Locate the cell with the specified text and output its [X, Y] center coordinate. 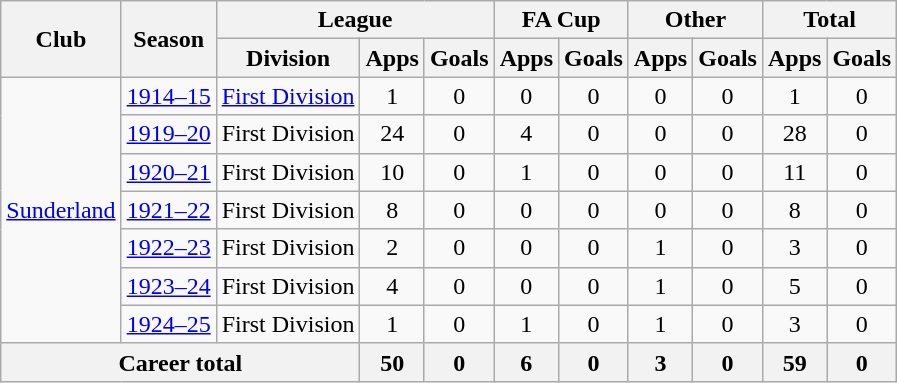
Other [695, 20]
League [355, 20]
50 [392, 362]
1919–20 [168, 134]
5 [794, 286]
1922–23 [168, 248]
2 [392, 248]
1920–21 [168, 172]
Total [829, 20]
11 [794, 172]
10 [392, 172]
1921–22 [168, 210]
6 [526, 362]
Club [61, 39]
1924–25 [168, 324]
24 [392, 134]
Season [168, 39]
1923–24 [168, 286]
59 [794, 362]
Division [288, 58]
Career total [180, 362]
1914–15 [168, 96]
FA Cup [561, 20]
Sunderland [61, 210]
28 [794, 134]
